For the text-containing cell, return its midpoint in [x, y] coordinate format. 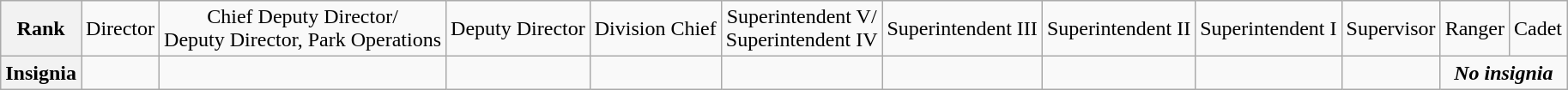
Chief Deputy Director/Deputy Director, Park Operations [303, 29]
Deputy Director [518, 29]
Superintendent III [962, 29]
Cadet [1538, 29]
Director [120, 29]
Superintendent II [1118, 29]
Division Chief [656, 29]
Superintendent V/Superintendent IV [802, 29]
Supervisor [1390, 29]
Ranger [1474, 29]
Superintendent I [1268, 29]
No insignia [1504, 73]
Rank [41, 29]
Insignia [41, 73]
